Search for the cell housing the specified text and yield its [X, Y] center coordinate. 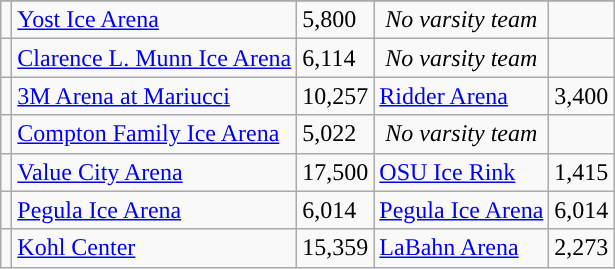
3,400 [582, 96]
10,257 [336, 96]
15,359 [336, 248]
Clarence L. Munn Ice Arena [154, 58]
Kohl Center [154, 248]
6,114 [336, 58]
Ridder Arena [462, 96]
17,500 [336, 172]
OSU Ice Rink [462, 172]
LaBahn Arena [462, 248]
5,022 [336, 134]
1,415 [582, 172]
3M Arena at Mariucci [154, 96]
2,273 [582, 248]
5,800 [336, 20]
Yost Ice Arena [154, 20]
Value City Arena [154, 172]
Compton Family Ice Arena [154, 134]
